Pinpoint the cell where the given text exists, returning its [x, y] midpoint coordinate. 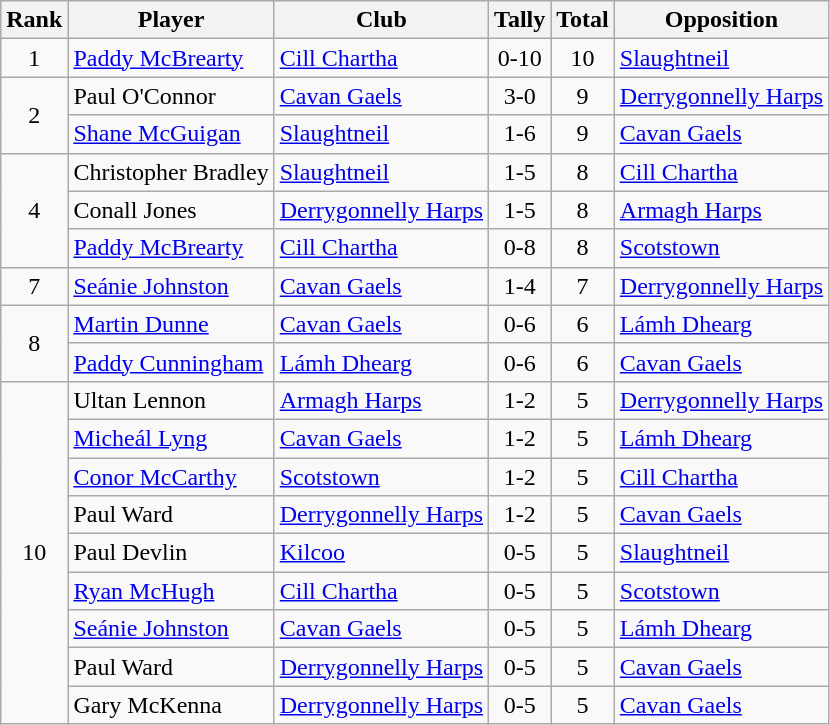
1-6 [520, 134]
Paul Devlin [171, 553]
Martin Dunne [171, 324]
Ultan Lennon [171, 400]
Tally [520, 20]
4 [34, 210]
3-0 [520, 96]
Paul O'Connor [171, 96]
Ryan McHugh [171, 591]
0-10 [520, 58]
0-8 [520, 248]
Paddy Cunningham [171, 362]
Club [381, 20]
Kilcoo [381, 553]
Conall Jones [171, 210]
1-4 [520, 286]
Total [583, 20]
Player [171, 20]
Christopher Bradley [171, 172]
Micheál Lyng [171, 438]
Opposition [721, 20]
2 [34, 115]
Shane McGuigan [171, 134]
1 [34, 58]
Conor McCarthy [171, 477]
Rank [34, 20]
Gary McKenna [171, 705]
